Provide the [X, Y] coordinate of the cell's center where the given text is located.  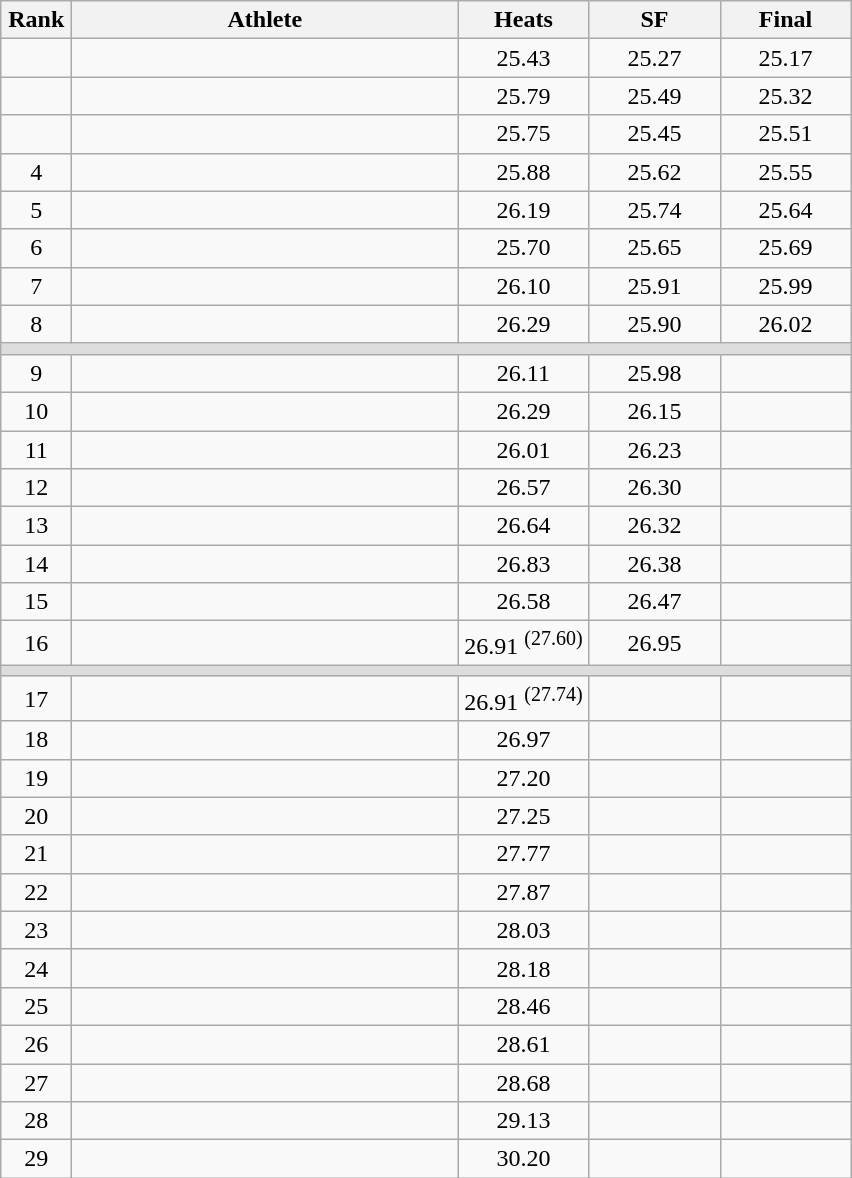
25.70 [524, 248]
26.95 [654, 644]
10 [36, 411]
26.10 [524, 286]
25.74 [654, 210]
21 [36, 854]
27.87 [524, 892]
28.61 [524, 1044]
27 [36, 1083]
16 [36, 644]
26.19 [524, 210]
26.30 [654, 488]
25.43 [524, 58]
25.32 [786, 96]
18 [36, 740]
26.15 [654, 411]
25 [36, 1006]
26.47 [654, 602]
27.77 [524, 854]
26.11 [524, 373]
28.18 [524, 968]
28.03 [524, 930]
SF [654, 20]
25.55 [786, 172]
Athlete [265, 20]
11 [36, 449]
27.20 [524, 778]
9 [36, 373]
28.46 [524, 1006]
26.01 [524, 449]
17 [36, 698]
26.83 [524, 564]
25.62 [654, 172]
26.58 [524, 602]
Heats [524, 20]
12 [36, 488]
13 [36, 526]
28 [36, 1121]
26.91 (27.74) [524, 698]
Rank [36, 20]
25.91 [654, 286]
24 [36, 968]
26.23 [654, 449]
27.25 [524, 816]
30.20 [524, 1159]
14 [36, 564]
26.64 [524, 526]
19 [36, 778]
15 [36, 602]
25.75 [524, 134]
26.02 [786, 324]
25.98 [654, 373]
25.79 [524, 96]
23 [36, 930]
29.13 [524, 1121]
20 [36, 816]
4 [36, 172]
7 [36, 286]
25.90 [654, 324]
25.65 [654, 248]
25.64 [786, 210]
25.51 [786, 134]
26.97 [524, 740]
25.99 [786, 286]
28.68 [524, 1083]
26 [36, 1044]
25.45 [654, 134]
6 [36, 248]
25.17 [786, 58]
5 [36, 210]
25.88 [524, 172]
26.91 (27.60) [524, 644]
26.57 [524, 488]
25.27 [654, 58]
26.32 [654, 526]
Final [786, 20]
25.69 [786, 248]
25.49 [654, 96]
26.38 [654, 564]
8 [36, 324]
29 [36, 1159]
22 [36, 892]
